Detect which cell encompasses the target text, then output its [X, Y] center coordinate. 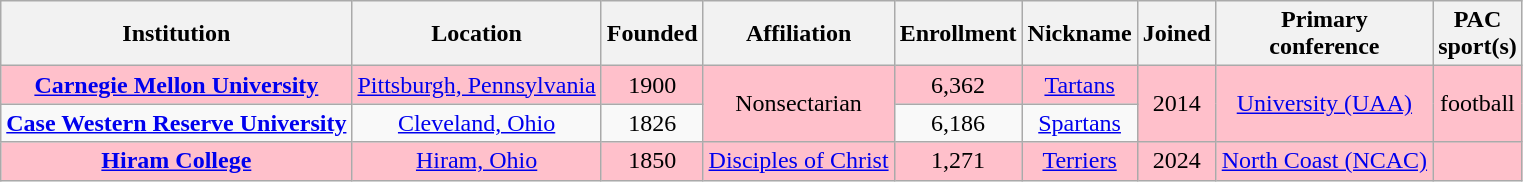
Enrollment [958, 34]
Hiram, Ohio [476, 161]
Tartans [1080, 85]
Cleveland, Ohio [476, 123]
6,186 [958, 123]
Terriers [1080, 161]
Institution [176, 34]
Case Western Reserve University [176, 123]
Spartans [1080, 123]
2024 [1176, 161]
6,362 [958, 85]
Disciples of Christ [798, 161]
Affiliation [798, 34]
North Coast (NCAC) [1324, 161]
1,271 [958, 161]
football [1478, 104]
Nickname [1080, 34]
1850 [652, 161]
Nonsectarian [798, 104]
Pittsburgh, Pennsylvania [476, 85]
Carnegie Mellon University [176, 85]
Location [476, 34]
Hiram College [176, 161]
Primaryconference [1324, 34]
University (UAA) [1324, 104]
Joined [1176, 34]
2014 [1176, 104]
1826 [652, 123]
PACsport(s) [1478, 34]
1900 [652, 85]
Founded [652, 34]
